For the text-containing cell, return its midpoint in (x, y) coordinate format. 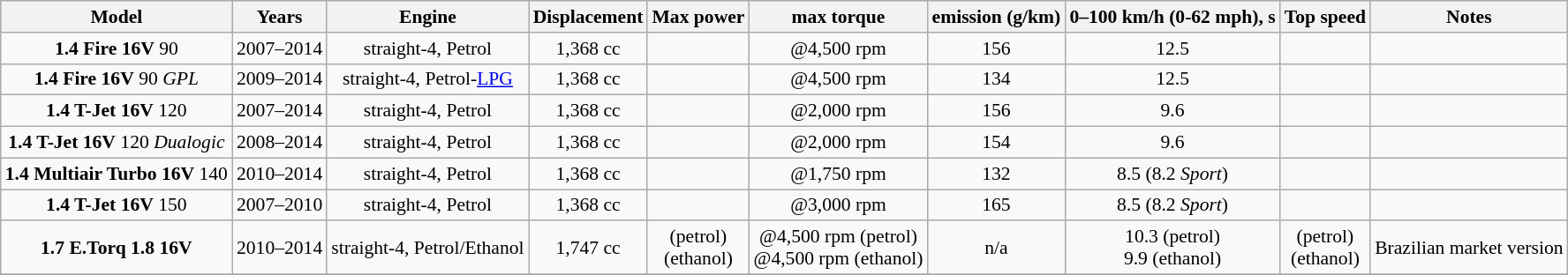
straight-4, Petrol/Ethanol (427, 249)
1.4 Multiair Turbo 16V 140 (117, 174)
Max power (697, 17)
134 (997, 79)
2009–2014 (279, 79)
Brazilian market version (1469, 249)
0–100 km/h (0-62 mph), s (1172, 17)
2007–2010 (279, 205)
@1,750 rpm (838, 174)
Model (117, 17)
1.7 E.Torq 1.8 16V (117, 249)
154 (997, 143)
2008–2014 (279, 143)
1.4 Fire 16V 90 (117, 48)
1.4 T-Jet 16V 120 Dualogic (117, 143)
n/a (997, 249)
emission (g/km) (997, 17)
Notes (1469, 17)
@3,000 rpm (838, 205)
10.3 (petrol)9.9 (ethanol) (1172, 249)
1.4 T-Jet 16V 120 (117, 111)
straight-4, Petrol-LPG (427, 79)
1.4 Fire 16V 90 GPL (117, 79)
Engine (427, 17)
1.4 T-Jet 16V 150 (117, 205)
Years (279, 17)
@4,500 rpm (petrol) @4,500 rpm (ethanol) (838, 249)
max torque (838, 17)
1,747 cc (588, 249)
165 (997, 205)
Displacement (588, 17)
Top speed (1325, 17)
132 (997, 174)
